Detect which cell encompasses the target text, then output its [x, y] center coordinate. 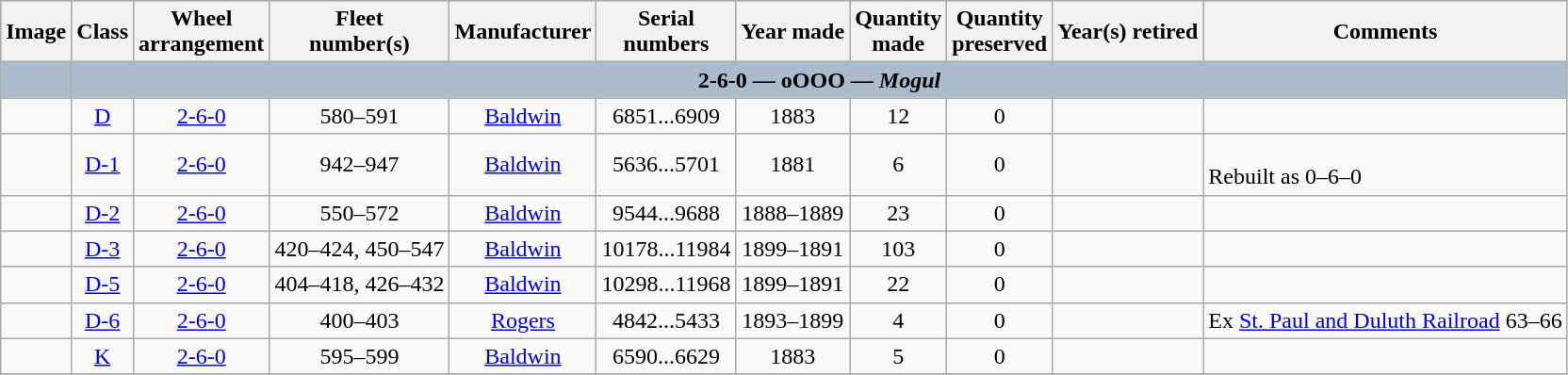
10298...11968 [666, 285]
103 [899, 249]
Year made [793, 32]
9544...9688 [666, 213]
Wheelarrangement [202, 32]
Class [103, 32]
K [103, 356]
420–424, 450–547 [360, 249]
Ex St. Paul and Duluth Railroad 63–66 [1385, 320]
Serialnumbers [666, 32]
D-3 [103, 249]
Manufacturer [523, 32]
1893–1899 [793, 320]
D [103, 116]
595–599 [360, 356]
1888–1889 [793, 213]
942–947 [360, 164]
4842...5433 [666, 320]
Year(s) retired [1128, 32]
6851...6909 [666, 116]
D-2 [103, 213]
Quantitypreserved [1000, 32]
Rogers [523, 320]
2-6-0 — oOOO — Mogul [820, 80]
D-1 [103, 164]
D-6 [103, 320]
Quantitymade [899, 32]
580–591 [360, 116]
6590...6629 [666, 356]
5636...5701 [666, 164]
4 [899, 320]
10178...11984 [666, 249]
22 [899, 285]
6 [899, 164]
404–418, 426–432 [360, 285]
1881 [793, 164]
Image [36, 32]
12 [899, 116]
5 [899, 356]
D-5 [103, 285]
Fleetnumber(s) [360, 32]
23 [899, 213]
Comments [1385, 32]
550–572 [360, 213]
400–403 [360, 320]
Rebuilt as 0–6–0 [1385, 164]
